Locate the cell with the specified text and output its (X, Y) center coordinate. 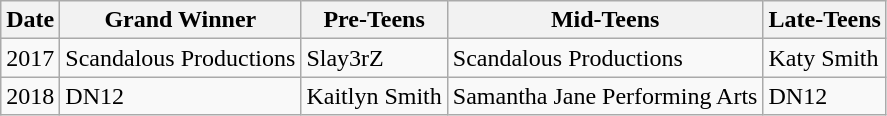
Samantha Jane Performing Arts (605, 96)
Grand Winner (180, 20)
2017 (30, 58)
2018 (30, 96)
Kaitlyn Smith (374, 96)
Slay3rZ (374, 58)
Date (30, 20)
Mid-Teens (605, 20)
Late-Teens (825, 20)
Katy Smith (825, 58)
Pre-Teens (374, 20)
